Scan for the cell matching the given text and deliver its [x, y] coordinate at center. 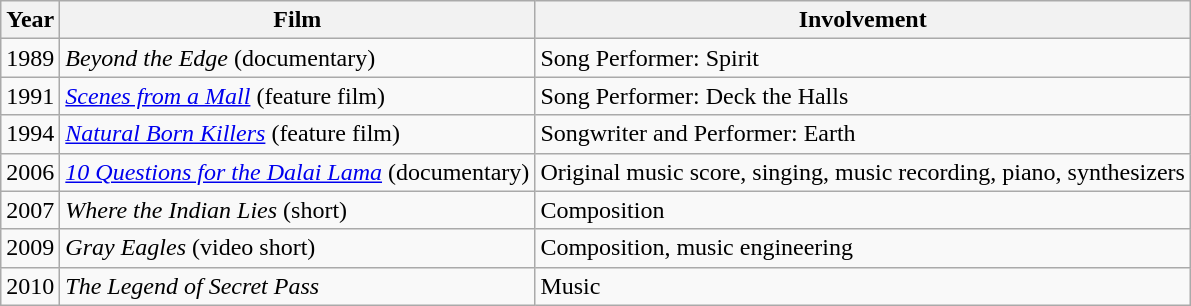
Scenes from a Mall (feature film) [298, 96]
1994 [30, 134]
Gray Eagles (video short) [298, 248]
Composition, music engineering [863, 248]
Involvement [863, 20]
Original music score, singing, music recording, piano, synthesizers [863, 172]
Composition [863, 210]
The Legend of Secret Pass [298, 286]
10 Questions for the Dalai Lama (documentary) [298, 172]
2006 [30, 172]
Film [298, 20]
Song Performer: Deck the Halls [863, 96]
Music [863, 286]
Where the Indian Lies (short) [298, 210]
Year [30, 20]
2007 [30, 210]
2010 [30, 286]
Song Performer: Spirit [863, 58]
2009 [30, 248]
1989 [30, 58]
1991 [30, 96]
Songwriter and Performer: Earth [863, 134]
Beyond the Edge (documentary) [298, 58]
Natural Born Killers (feature film) [298, 134]
